Return (X, Y) of the center of cell containing provided text 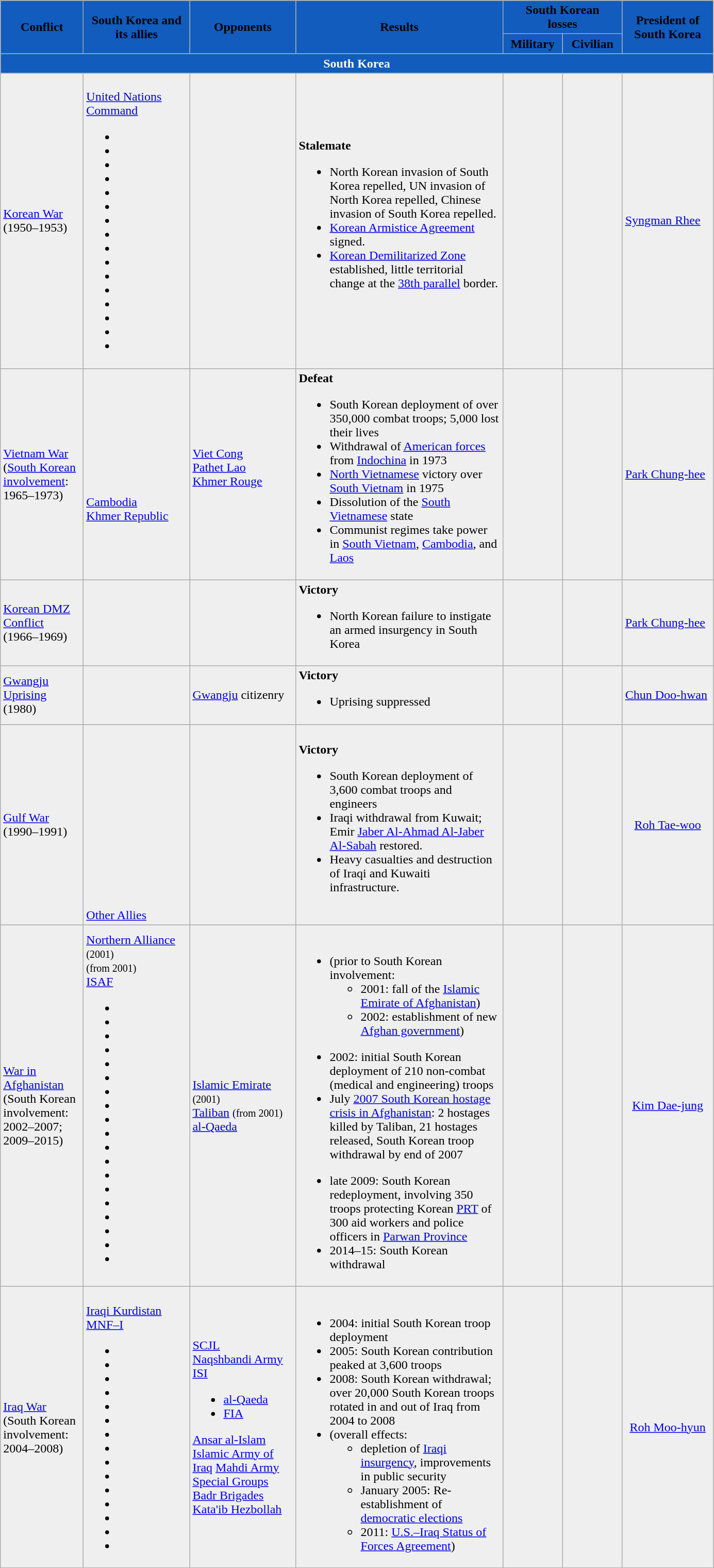
Gwangju Uprising(1980) (42, 695)
Conflict (42, 27)
Chun Doo-hwan (668, 695)
Viet Cong Pathet Lao Khmer Rouge (243, 474)
Korean War(1950–1953) (42, 221)
War in Afghanistan(South Korean involvement: 2002–2007; 2009–2015) (42, 1106)
Roh Tae-woo (668, 824)
Kim Dae-jung (668, 1106)
President of South Korea (668, 27)
Iraqi Kurdistan MNF–I (137, 1427)
Gwangju citizenry (243, 695)
Opponents (243, 27)
Civilian (592, 44)
Syngman Rhee (668, 221)
Iraq War(South Korean involvement: 2004–2008) (42, 1427)
South Koreanlosses (562, 18)
Military (533, 44)
Roh Moo-hyun (668, 1427)
VictoryNorth Korean failure to instigate an armed insurgency in South Korea (399, 623)
United Nations Command (137, 221)
Other Allies (137, 824)
VictoryUprising suppressed (399, 695)
Northern Alliance (2001) (from 2001) ISAF (137, 1106)
South Korea (357, 63)
Korean DMZ Conflict(1966–1969) (42, 623)
Results (399, 27)
South Korea and its allies (137, 27)
Cambodia Khmer Republic (137, 474)
Islamic Emirate (2001) Taliban (from 2001) al-Qaeda (243, 1106)
Vietnam War(South Korean involvement: 1965–1973) (42, 474)
Gulf War(1990–1991) (42, 824)
SCJL Naqshbandi Army ISI al-Qaeda FIA Ansar al-Islam Islamic Army of Iraq Mahdi Army Special Groups Badr Brigades Kata'ib Hezbollah (243, 1427)
